Provide the (X, Y) coordinate of the cell's center where the given text is located.  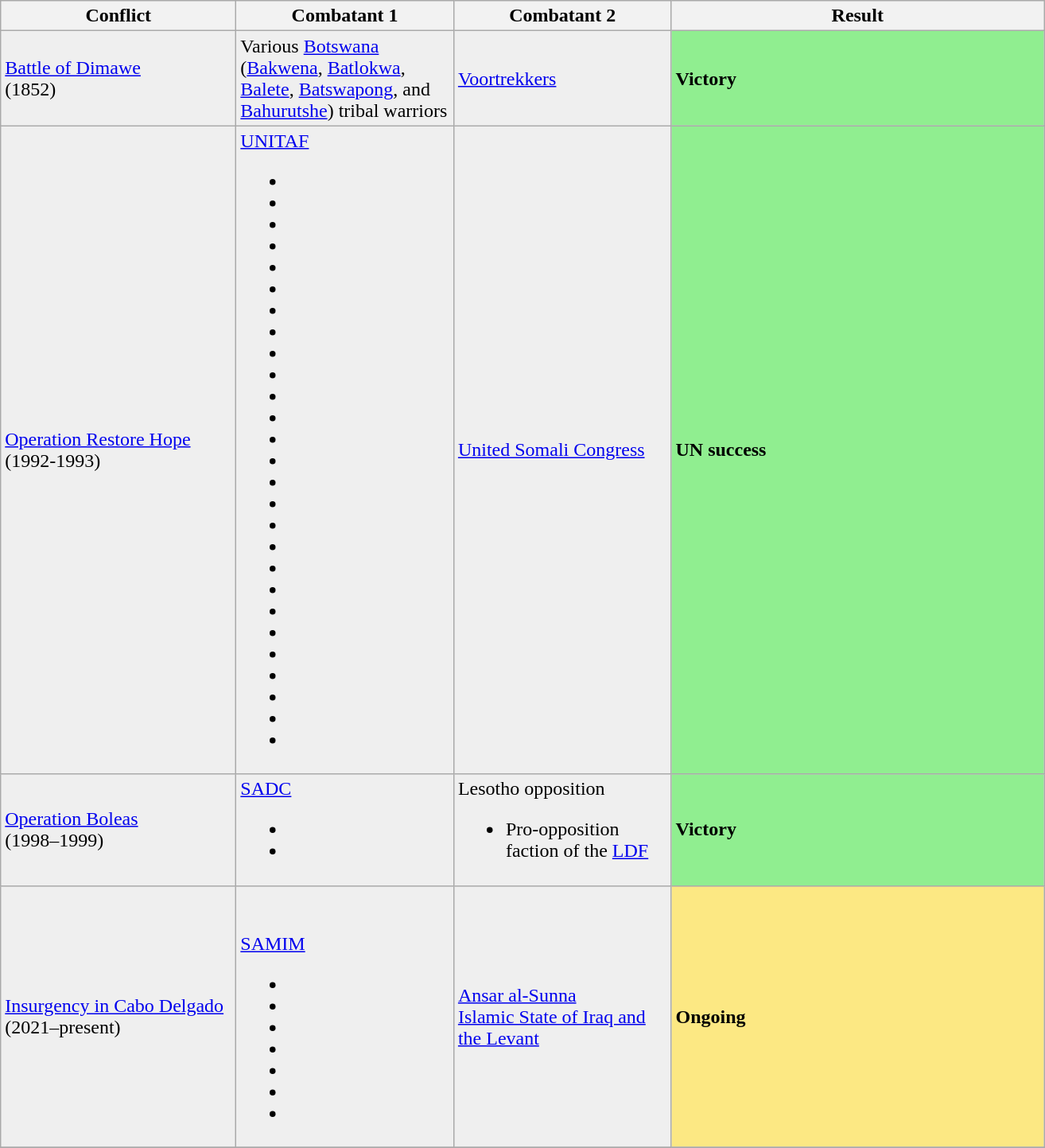
SAMIM (345, 1017)
Result (857, 16)
Operation Boleas(1998–1999) (118, 830)
SADC (345, 830)
United Somali Congress (562, 450)
Combatant 2 (562, 16)
Ansar al-Sunna Islamic State of Iraq and the Levant (562, 1017)
Operation Restore Hope(1992-1993) (118, 450)
Voortrekkers (562, 78)
Combatant 1 (345, 16)
Various Botswana (Bakwena, Batlokwa, Balete, Batswapong, and Bahurutshe) tribal warriors (345, 78)
UN success (857, 450)
UNITAF (345, 450)
Lesotho oppositionPro-opposition faction of the LDF (562, 830)
Insurgency in Cabo Delgado(2021–present) (118, 1017)
Battle of Dimawe(1852) (118, 78)
Ongoing (857, 1017)
Conflict (118, 16)
